Return the (X, Y) coordinate for the center point of the cell that contains the specified text.  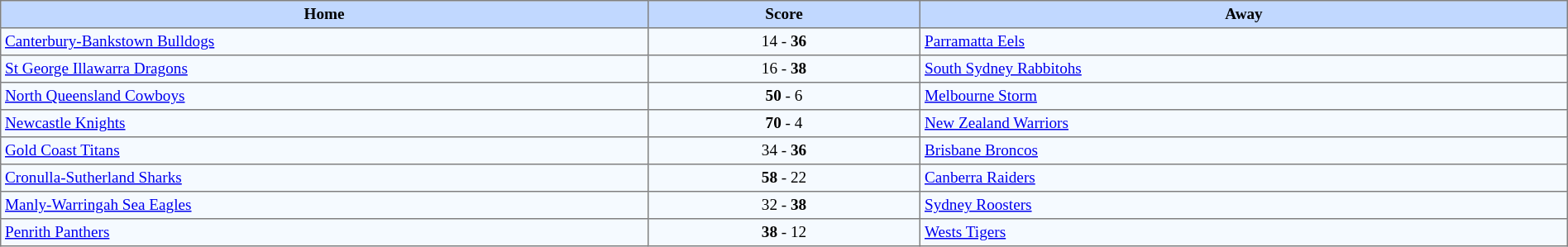
70 - 4 (784, 124)
Gold Coast Titans (324, 150)
Parramatta Eels (1244, 41)
St George Illawarra Dragons (324, 69)
Home (324, 15)
16 - 38 (784, 69)
32 - 38 (784, 205)
Wests Tigers (1244, 233)
Canterbury-Bankstown Bulldogs (324, 41)
Melbourne Storm (1244, 96)
Canberra Raiders (1244, 178)
38 - 12 (784, 233)
South Sydney Rabbitohs (1244, 69)
Cronulla-Sutherland Sharks (324, 178)
14 - 36 (784, 41)
34 - 36 (784, 150)
50 - 6 (784, 96)
Penrith Panthers (324, 233)
58 - 22 (784, 178)
Brisbane Broncos (1244, 150)
Away (1244, 15)
Newcastle Knights (324, 124)
Manly-Warringah Sea Eagles (324, 205)
New Zealand Warriors (1244, 124)
Sydney Roosters (1244, 205)
North Queensland Cowboys (324, 96)
Score (784, 15)
